Provide the (X, Y) coordinate of the cell's center where the given text is located.  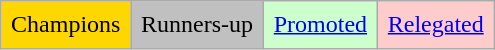
Relegated (436, 25)
Promoted (320, 25)
Runners-up (198, 25)
Champions (66, 25)
